Search for the cell housing the specified text and yield its [x, y] center coordinate. 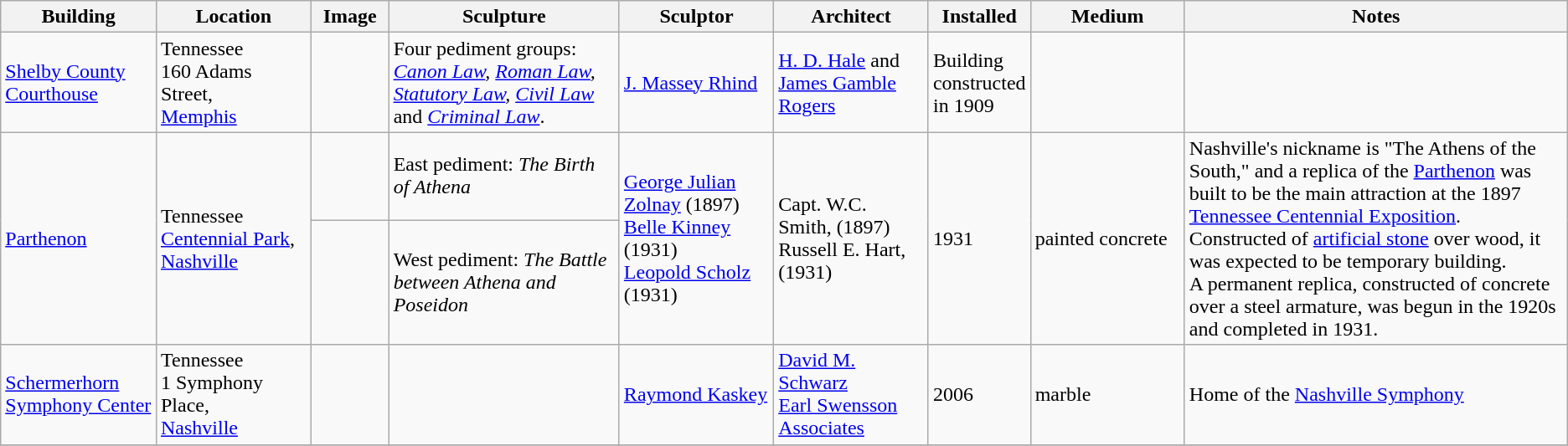
Architect [851, 17]
West pediment: The Battle between Athena and Poseidon [504, 283]
Tennessee1 Symphony Place,Nashville [233, 395]
Schermerhorn Symphony Center [79, 395]
Sculptor [696, 17]
Building constructed in 1909 [979, 82]
TennesseeCentennial Park,Nashville [233, 238]
Four pediment groups: Canon Law, Roman Law, Statutory Law, Civil Law and Criminal Law. [504, 82]
Location [233, 17]
Building [79, 17]
Installed [979, 17]
David M. SchwarzEarl Swensson Associates [851, 395]
East pediment: The Birth of Athena [504, 176]
Sculpture [504, 17]
Notes [1375, 17]
J. Massey Rhind [696, 82]
George Julian Zolnay (1897)Belle Kinney (1931)Leopold Scholz (1931) [696, 238]
Tennessee160 Adams Street,Memphis [233, 82]
Home of the Nashville Symphony [1375, 395]
Image [350, 17]
Medium [1107, 17]
H. D. Hale and James Gamble Rogers [851, 82]
painted concrete [1107, 238]
Capt. W.C. Smith, (1897)Russell E. Hart, (1931) [851, 238]
Raymond Kaskey [696, 395]
1931 [979, 238]
Parthenon [79, 238]
2006 [979, 395]
marble [1107, 395]
Shelby County Courthouse [79, 82]
